Detect which cell encompasses the target text, then output its (x, y) center coordinate. 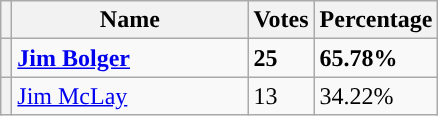
65.78% (376, 58)
Jim Bolger (130, 58)
Name (130, 20)
Votes (281, 20)
13 (281, 96)
Jim McLay (130, 96)
25 (281, 58)
Percentage (376, 20)
34.22% (376, 96)
